Search for the cell housing the specified text and yield its (x, y) center coordinate. 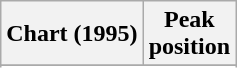
Peakposition (189, 34)
Chart (1995) (72, 34)
